Extract the (X, Y) coordinate from the center of the cell holding the provided text.  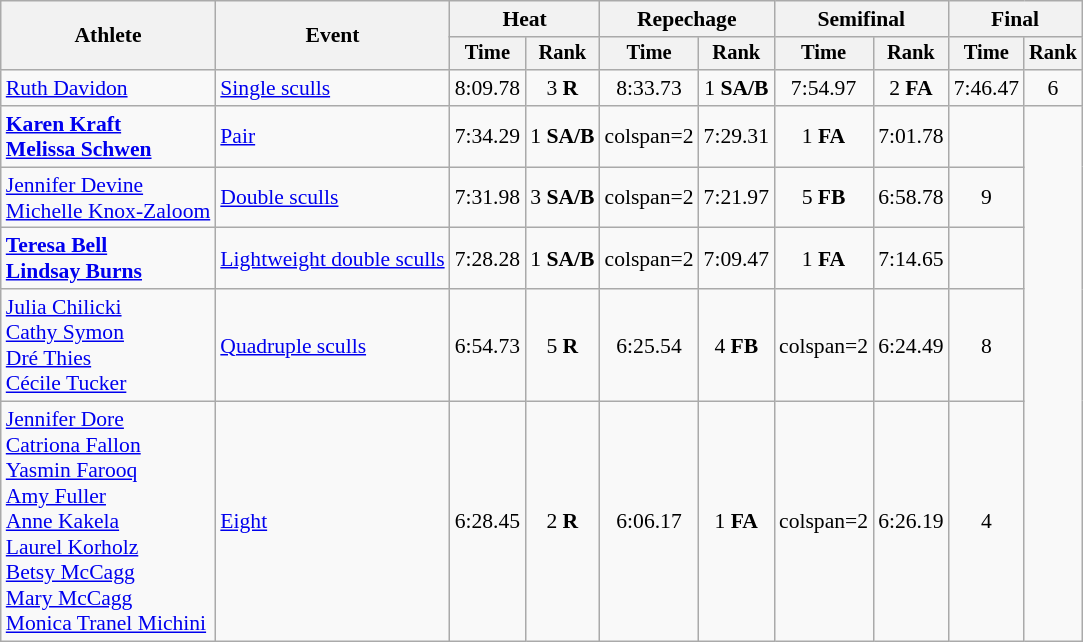
6:25.54 (648, 345)
5 FB (824, 198)
7:14.65 (910, 258)
7:54.97 (824, 88)
7:34.29 (488, 136)
Athlete (108, 36)
Jennifer DoreCatriona FallonYasmin FarooqAmy FullerAnne KakelaLaurel KorholzBetsy McCaggMary McCaggMonica Tranel Michini (108, 522)
6:06.17 (648, 522)
5 R (562, 345)
Karen KraftMelissa Schwen (108, 136)
7:29.31 (736, 136)
6:54.73 (488, 345)
Single sculls (332, 88)
7:28.28 (488, 258)
Semifinal (862, 19)
6:24.49 (910, 345)
Eight (332, 522)
6:26.19 (910, 522)
9 (986, 198)
Ruth Davidon (108, 88)
8 (986, 345)
7:09.47 (736, 258)
7:01.78 (910, 136)
Teresa BellLindsay Burns (108, 258)
3 R (562, 88)
Double sculls (332, 198)
8:33.73 (648, 88)
Julia ChilickiCathy SymonDré ThiesCécile Tucker (108, 345)
7:31.98 (488, 198)
6:58.78 (910, 198)
8:09.78 (488, 88)
Heat (525, 19)
Jennifer DevineMichelle Knox-Zaloom (108, 198)
Quadruple sculls (332, 345)
2 R (562, 522)
2 FA (910, 88)
Lightweight double sculls (332, 258)
4 FB (736, 345)
Event (332, 36)
7:46.47 (986, 88)
Repechage (686, 19)
3 SA/B (562, 198)
7:21.97 (736, 198)
4 (986, 522)
Pair (332, 136)
6 (1053, 88)
Final (1016, 19)
6:28.45 (488, 522)
